Detect which cell encompasses the target text, then output its [x, y] center coordinate. 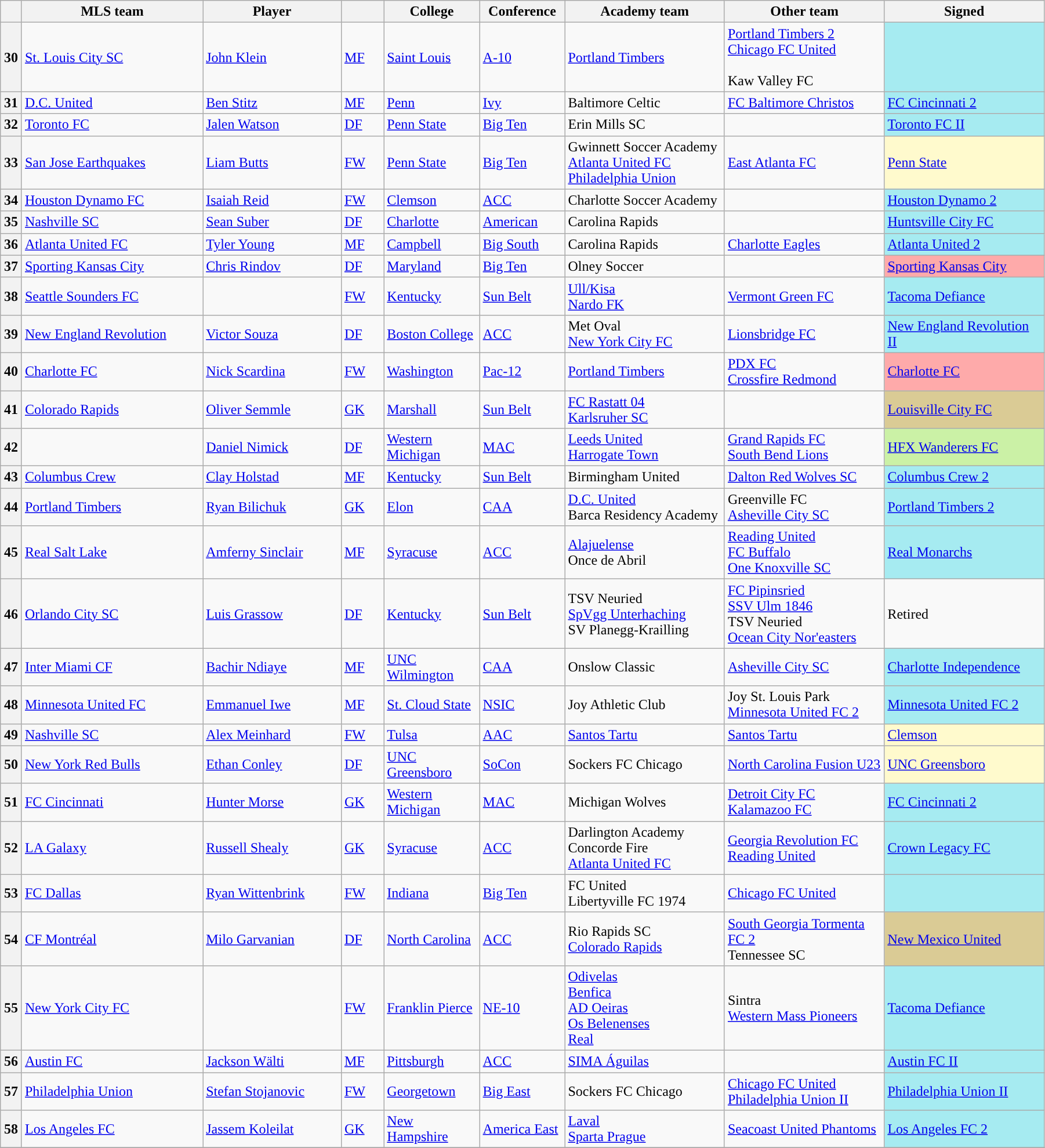
52 [12, 848]
TSV NeuriedSpVgg UnterhachingSV Planegg-Krailling [645, 613]
56 [12, 1061]
Alex Meinhard [273, 735]
49 [12, 735]
Birmingham United [645, 477]
Real Salt Lake [112, 553]
Crown Legacy FC [964, 848]
55 [12, 1008]
Ethan Conley [273, 764]
D.C. UnitedBarca Residency Academy [645, 507]
LA Galaxy [112, 848]
FC Cincinnati [112, 802]
Signed [964, 12]
San Jose Earthquakes [112, 162]
HFX Wanderers FC [964, 448]
SintraWestern Mass Pioneers [804, 1008]
Columbus Crew 2 [964, 477]
FC PipinsriedSSV Ulm 1846TSV NeuriedOcean City Nor'easters [804, 613]
Chris Rindov [273, 266]
Charlotte Soccer Academy [645, 200]
Maryland [431, 266]
Vermont Green FC [804, 296]
Tulsa [431, 735]
Seacoast United Phantoms [804, 1129]
Minnesota United FC [112, 705]
Luis Grassow [273, 613]
Huntsville City FC [964, 222]
Olney Soccer [645, 266]
Jackson Wälti [273, 1061]
Houston Dynamo 2 [964, 200]
Conference [522, 12]
PDX FCCrossfire Redmond [804, 371]
St. Cloud State [431, 705]
Liam Butts [273, 162]
Daniel Nimick [273, 448]
American [522, 222]
New York Red Bulls [112, 764]
Ivy [522, 103]
Clay Holstad [273, 477]
Indiana [431, 893]
Houston Dynamo FC [112, 200]
Saint Louis [431, 57]
Retired [964, 613]
UNC Wilmington [431, 667]
Louisville City FC [964, 409]
St. Louis City SC [112, 57]
Marshall [431, 409]
Campbell [431, 244]
58 [12, 1129]
48 [12, 705]
Russell Shealy [273, 848]
Academy team [645, 12]
Grand Rapids FCSouth Bend Lions [804, 448]
34 [12, 200]
Reading UnitedFC BuffaloOne Knoxville SC [804, 553]
Jalen Watson [273, 125]
Franklin Pierce [431, 1008]
32 [12, 125]
NSIC [522, 705]
North Carolina [431, 939]
Lionsbridge FC [804, 334]
31 [12, 103]
Elon [431, 507]
Portland Timbers 2 [964, 507]
Milo Garvanian [273, 939]
Onslow Classic [645, 667]
51 [12, 802]
New England Revolution [112, 334]
Jassem Koleilat [273, 1129]
Real Monarchs [964, 553]
Greenville FCAsheville City SC [804, 507]
Colorado Rapids [112, 409]
Leeds UnitedHarrogate Town [645, 448]
57 [12, 1091]
Pittsburgh [431, 1061]
A-10 [522, 57]
41 [12, 409]
39 [12, 334]
D.C. United [112, 103]
Amferny Sinclair [273, 553]
New England Revolution II [964, 334]
Atlanta United FC [112, 244]
Oliver Semmle [273, 409]
Nick Scardina [273, 371]
Darlington AcademyConcorde FireAtlanta United FC [645, 848]
Philadelphia Union [112, 1091]
Other team [804, 12]
36 [12, 244]
Ben Stitz [273, 103]
LavalSparta Prague [645, 1129]
New Mexico United [964, 939]
53 [12, 893]
Bachir Ndiaye [273, 667]
Georgetown [431, 1091]
Stefan Stojanovic [273, 1091]
Ryan Bilichuk [273, 507]
44 [12, 507]
Big East [522, 1091]
Chicago FC UnitedPhiladelphia Union II [804, 1091]
SIMA Águilas [645, 1061]
43 [12, 477]
Baltimore Celtic [645, 103]
Tyler Young [273, 244]
OdivelasBenficaAD OeirasOs BelenensesReal [645, 1008]
Player [273, 12]
Rio Rapids SCColorado Rapids [645, 939]
54 [12, 939]
Austin FC [112, 1061]
40 [12, 371]
Seattle Sounders FC [112, 296]
CF Montréal [112, 939]
Victor Souza [273, 334]
37 [12, 266]
SoCon [522, 764]
Dalton Red Wolves SC [804, 477]
New Hampshire [431, 1129]
Philadelphia Union II [964, 1091]
Emmanuel Iwe [273, 705]
New York City FC [112, 1008]
Austin FC II [964, 1061]
Georgia Revolution FCReading United [804, 848]
Boston College [431, 334]
Atlanta United 2 [964, 244]
Chicago FC United [804, 893]
Pac-12 [522, 371]
45 [12, 553]
John Klein [273, 57]
Michigan Wolves [645, 802]
38 [12, 296]
Los Angeles FC 2 [964, 1129]
Joy Athletic Club [645, 705]
42 [12, 448]
Big South [522, 244]
33 [12, 162]
MLS team [112, 12]
Detroit City FCKalamazoo FC [804, 802]
Toronto FC [112, 125]
AAC [522, 735]
America East [522, 1129]
Joy St. Louis ParkMinnesota United FC 2 [804, 705]
35 [12, 222]
East Atlanta FC [804, 162]
Los Angeles FC [112, 1129]
Met OvalNew York City FC [645, 334]
Charlotte Independence [964, 667]
FC Baltimore Christos [804, 103]
Sean Suber [273, 222]
Hunter Morse [273, 802]
North Carolina Fusion U23 [804, 764]
Isaiah Reid [273, 200]
Penn [431, 103]
47 [12, 667]
Toronto FC II [964, 125]
Charlotte Eagles [804, 244]
30 [12, 57]
Ryan Wittenbrink [273, 893]
Orlando City SC [112, 613]
College [431, 12]
FC Rastatt 04Karlsruher SC [645, 409]
Portland Timbers 2Chicago FC UnitedKaw Valley FC [804, 57]
AlajuelenseOnce de Abril [645, 553]
Washington [431, 371]
FC Dallas [112, 893]
South Georgia Tormenta FC 2Tennessee SC [804, 939]
Gwinnett Soccer AcademyAtlanta United FCPhiladelphia Union [645, 162]
50 [12, 764]
FC UnitedLibertyville FC 1974 [645, 893]
Inter Miami CF [112, 667]
Asheville City SC [804, 667]
Erin Mills SC [645, 125]
Minnesota United FC 2 [964, 705]
NE-10 [522, 1008]
46 [12, 613]
Columbus Crew [112, 477]
Charlotte [431, 222]
Ull/KisaNardo FK [645, 296]
